Find where the given text appears and provide that cell's center as [x, y] coordinate. 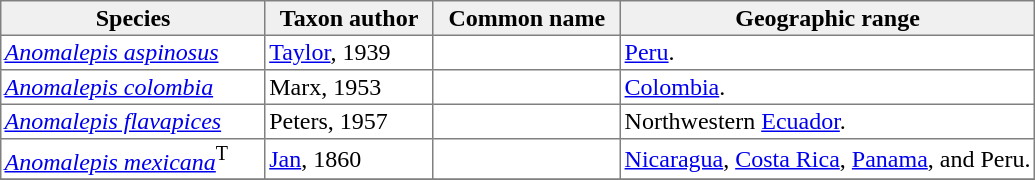
Species [134, 18]
Nicaragua, Costa Rica, Panama, and Peru. [828, 160]
Jan, 1860 [348, 160]
Taylor, 1939 [348, 52]
Marx, 1953 [348, 87]
Common name [527, 18]
Peters, 1957 [348, 121]
Anomalepis flavapices [134, 121]
Northwestern Ecuador. [828, 121]
Anomalepis colombia [134, 87]
Geographic range [828, 18]
Taxon author [348, 18]
Anomalepis mexicanaT [134, 160]
Colombia. [828, 87]
Peru. [828, 52]
Anomalepis aspinosus [134, 52]
